Return the (X, Y) coordinate for the center point of the cell that contains the specified text.  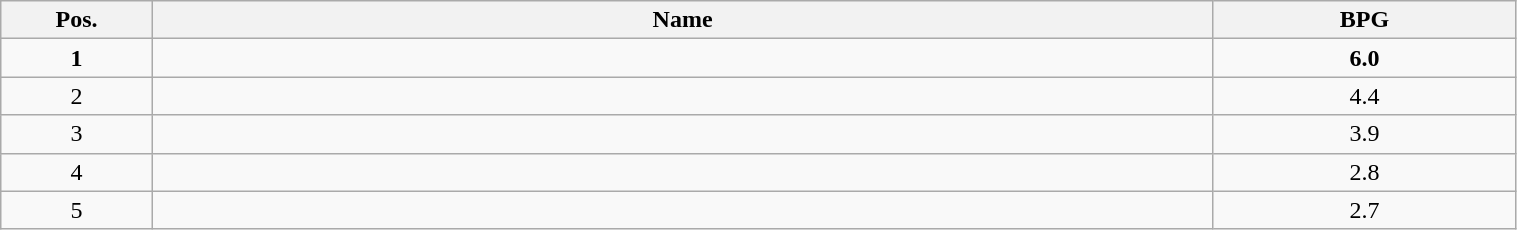
Name (682, 20)
2.7 (1364, 210)
2.8 (1364, 172)
6.0 (1364, 58)
4.4 (1364, 96)
4 (77, 172)
5 (77, 210)
Pos. (77, 20)
3 (77, 134)
BPG (1364, 20)
2 (77, 96)
3.9 (1364, 134)
1 (77, 58)
